Capture the cell that displays the provided text and extract its (x, y) central coordinate. 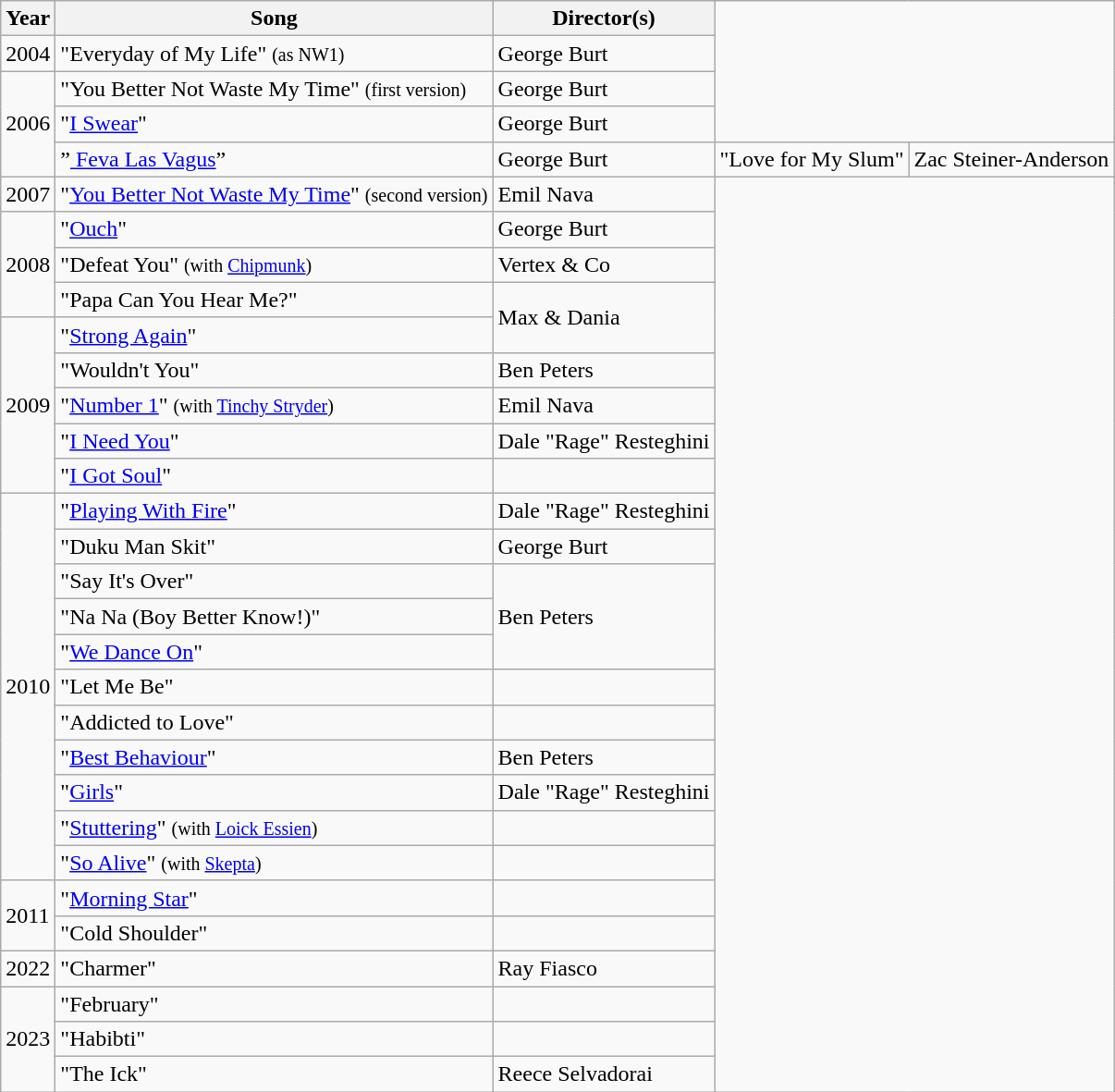
"Morning Star" (274, 898)
Ray Fiasco (604, 968)
Reece Selvadorai (604, 1074)
"Girls" (274, 792)
"Say It's Over" (274, 582)
"Playing With Fire" (274, 511)
"I Got Soul" (274, 476)
"Cold Shoulder" (274, 933)
2023 (28, 1038)
"Everyday of My Life" (as NW1) (274, 54)
"The Ick" (274, 1074)
"February" (274, 1003)
2007 (28, 194)
"We Dance On" (274, 652)
Max & Dania (604, 317)
Zac Steiner-Anderson (1011, 159)
"Na Na (Boy Better Know!)" (274, 617)
"Papa Can You Hear Me?" (274, 300)
"Habibti" (274, 1039)
"Love for My Slum" (812, 159)
"Strong Again" (274, 335)
"Charmer" (274, 968)
” Feva Las Vagus” (274, 159)
"I Need You" (274, 441)
"I Swear" (274, 124)
"Ouch" (274, 229)
2010 (28, 688)
"Defeat You" (with Chipmunk) (274, 264)
2022 (28, 968)
2009 (28, 405)
Song (274, 18)
"So Alive" (with Skepta) (274, 863)
Vertex & Co (604, 264)
"Best Behaviour" (274, 757)
"Addicted to Love" (274, 722)
Director(s) (604, 18)
"Wouldn't You" (274, 370)
2011 (28, 915)
2006 (28, 124)
"Stuttering" (with Loick Essien) (274, 828)
"Number 1" (with Tinchy Stryder) (274, 405)
"Let Me Be" (274, 687)
2004 (28, 54)
2008 (28, 264)
"You Better Not Waste My Time" (second version) (274, 194)
"Duku Man Skit" (274, 546)
Year (28, 18)
"You Better Not Waste My Time" (first version) (274, 89)
